Provide the [x, y] coordinate of the cell's center where the given text is located.  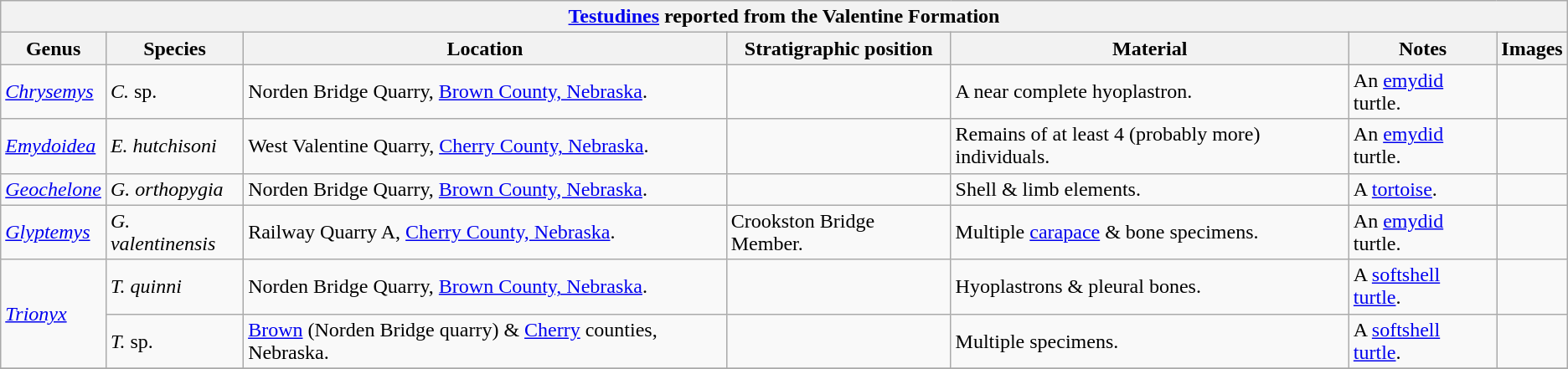
Genus [54, 49]
A near complete hyoplastron. [1149, 92]
Brown (Norden Bridge quarry) & Cherry counties, Nebraska. [486, 341]
C. sp. [174, 92]
T. sp. [174, 341]
Trionyx [54, 314]
Multiple specimens. [1149, 341]
G. valentinensis [174, 233]
T. quinni [174, 286]
G. orthopygia [174, 189]
Geochelone [54, 189]
Notes [1422, 49]
Multiple carapace & bone specimens. [1149, 233]
Stratigraphic position [838, 49]
Emydoidea [54, 146]
Railway Quarry A, Cherry County, Nebraska. [486, 233]
Species [174, 49]
West Valentine Quarry, Cherry County, Nebraska. [486, 146]
Testudines reported from the Valentine Formation [784, 17]
Glyptemys [54, 233]
Chrysemys [54, 92]
Remains of at least 4 (probably more) individuals. [1149, 146]
A tortoise. [1422, 189]
Location [486, 49]
Material [1149, 49]
Shell & limb elements. [1149, 189]
Images [1532, 49]
Crookston Bridge Member. [838, 233]
Hyoplastrons & pleural bones. [1149, 286]
E. hutchisoni [174, 146]
